Detect which cell encompasses the target text, then output its [X, Y] center coordinate. 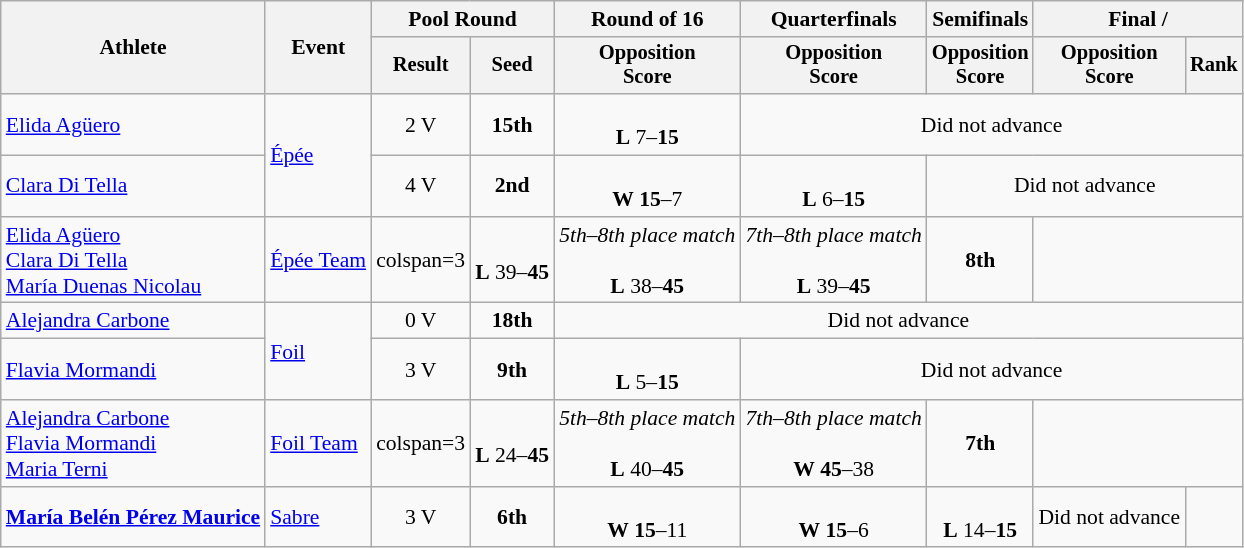
W 15–7 [647, 186]
Clara Di Tella [133, 186]
Pool Round [462, 19]
Elida AgüeroClara Di TellaMaría Duenas Nicolau [133, 260]
Épée [318, 155]
Seed [512, 66]
9th [512, 370]
2 V [420, 124]
Athlete [133, 48]
W 15–11 [647, 518]
0 V [420, 321]
18th [512, 321]
L 24–45 [512, 444]
L 5–15 [647, 370]
María Belén Pérez Maurice [133, 518]
7th–8th place matchW 45–38 [833, 444]
Foil [318, 352]
Alejandra Carbone [133, 321]
Elida Agüero [133, 124]
Result [420, 66]
L 14–15 [980, 518]
5th–8th place matchL 40–45 [647, 444]
W 15–6 [833, 518]
5th–8th place matchL 38–45 [647, 260]
L 39–45 [512, 260]
6th [512, 518]
Event [318, 48]
Final / [1138, 19]
Foil Team [318, 444]
7th–8th place matchL 39–45 [833, 260]
7th [980, 444]
Flavia Mormandi [133, 370]
Sabre [318, 518]
L 6–15 [833, 186]
Round of 16 [647, 19]
2nd [512, 186]
15th [512, 124]
Semifinals [980, 19]
L 7–15 [647, 124]
Épée Team [318, 260]
Rank [1214, 66]
4 V [420, 186]
8th [980, 260]
Alejandra CarboneFlavia MormandiMaria Terni [133, 444]
Quarterfinals [833, 19]
